Search for the cell housing the specified text and yield its [X, Y] center coordinate. 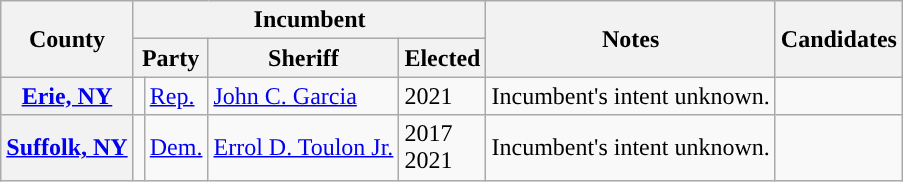
Candidates [838, 39]
Suffolk, NY [67, 148]
Erie, NY [67, 96]
Rep. [176, 96]
John C. Garcia [304, 96]
Party [170, 58]
County [67, 39]
Errol D. Toulon Jr. [304, 148]
2021 [442, 96]
20172021 [442, 148]
Notes [630, 39]
Elected [442, 58]
Sheriff [304, 58]
Dem. [176, 148]
Incumbent [310, 20]
